Identify which cell holds the provided text, then report its [X, Y] central coordinate. 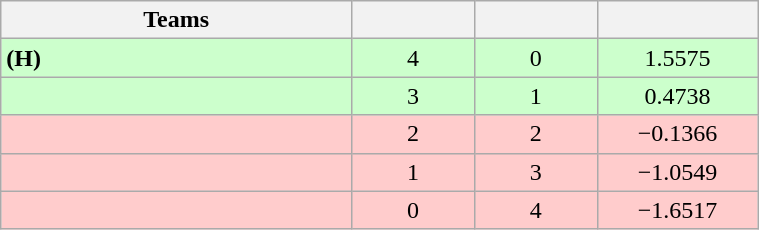
−0.1366 [677, 134]
1.5575 [677, 58]
(H) [176, 58]
−1.6517 [677, 210]
Teams [176, 20]
−1.0549 [677, 172]
0.4738 [677, 96]
